Search for the cell housing the specified text and yield its (x, y) center coordinate. 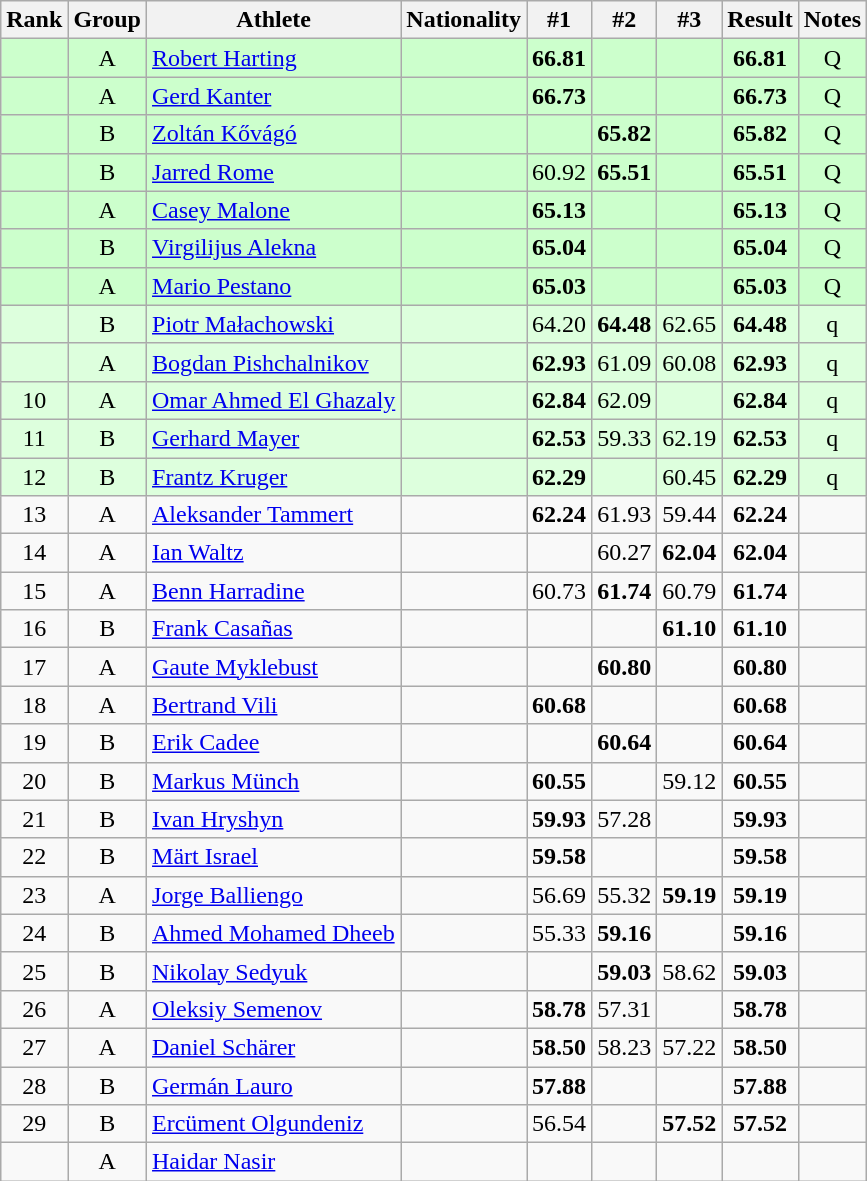
13 (34, 515)
23 (34, 895)
Result (760, 20)
Piotr Małachowski (274, 324)
#3 (690, 20)
#2 (624, 20)
Erik Cadee (274, 743)
25 (34, 971)
12 (34, 477)
27 (34, 1047)
#1 (560, 20)
60.27 (624, 553)
Ian Waltz (274, 553)
59.12 (690, 781)
Bogdan Pishchalnikov (274, 362)
59.33 (624, 438)
24 (34, 933)
17 (34, 667)
64.20 (560, 324)
Jorge Balliengo (274, 895)
Ercüment Olgundeniz (274, 1124)
28 (34, 1085)
Frank Casañas (274, 629)
Haidar Nasir (274, 1162)
26 (34, 1009)
Omar Ahmed El Ghazaly (274, 400)
20 (34, 781)
55.32 (624, 895)
58.62 (690, 971)
Aleksander Tammert (274, 515)
10 (34, 400)
59.44 (690, 515)
62.65 (690, 324)
Rank (34, 20)
60.92 (560, 172)
Nationality (464, 20)
56.69 (560, 895)
Robert Harting (274, 58)
Ahmed Mohamed Dheeb (274, 933)
57.28 (624, 819)
Gerhard Mayer (274, 438)
15 (34, 591)
55.33 (560, 933)
62.19 (690, 438)
Jarred Rome (274, 172)
11 (34, 438)
Frantz Kruger (274, 477)
14 (34, 553)
60.45 (690, 477)
58.23 (624, 1047)
60.79 (690, 591)
Gaute Myklebust (274, 667)
Nikolay Sedyuk (274, 971)
22 (34, 857)
61.93 (624, 515)
60.08 (690, 362)
56.54 (560, 1124)
Daniel Schärer (274, 1047)
16 (34, 629)
Virgilijus Alekna (274, 248)
57.31 (624, 1009)
60.73 (560, 591)
Gerd Kanter (274, 96)
Markus Münch (274, 781)
29 (34, 1124)
21 (34, 819)
Athlete (274, 20)
Germán Lauro (274, 1085)
61.09 (624, 362)
Märt Israel (274, 857)
Ivan Hryshyn (274, 819)
18 (34, 705)
Zoltán Kővágó (274, 134)
62.09 (624, 400)
19 (34, 743)
Mario Pestano (274, 286)
Bertrand Vili (274, 705)
Group (108, 20)
Benn Harradine (274, 591)
Notes (832, 20)
Oleksiy Semenov (274, 1009)
57.22 (690, 1047)
Casey Malone (274, 210)
